Determine the [x, y] coordinate at the center of the cell enclosing the given text.  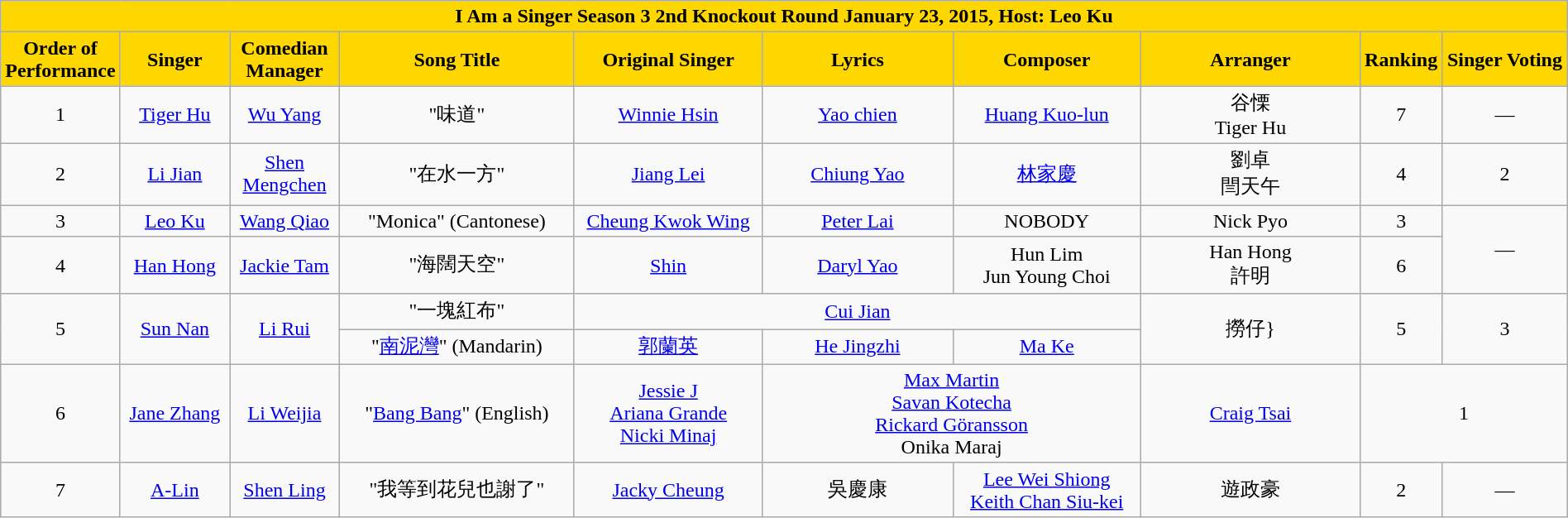
Chiung Yao [858, 174]
撈仔} [1250, 329]
Huang Kuo-lun [1047, 115]
Shen Ling [284, 490]
Peter Lai [858, 221]
Li Weijia [284, 414]
Lyrics [858, 60]
Singer Voting [1505, 60]
Ranking [1401, 60]
Winnie Hsin [668, 115]
Han Hong許明 [1250, 266]
郭蘭英 [668, 348]
He Jingzhi [858, 348]
Composer [1047, 60]
"Monica" (Cantonese) [457, 221]
Shen Mengchen [284, 174]
NOBODY [1047, 221]
Hun LimJun Young Choi [1047, 266]
吳慶康 [858, 490]
Arranger [1250, 60]
"南泥灣" (Mandarin) [457, 348]
Nick Pyo [1250, 221]
Singer [175, 60]
林家慶 [1047, 174]
Jacky Cheung [668, 490]
Jane Zhang [175, 414]
Wang Qiao [284, 221]
Leo Ku [175, 221]
"Bang Bang" (English) [457, 414]
Jiang Lei [668, 174]
"一塊紅布" [457, 311]
I Am a Singer Season 3 2nd Knockout Round January 23, 2015, Host: Leo Ku [784, 17]
劉卓閆天午 [1250, 174]
Wu Yang [284, 115]
Shin [668, 266]
Daryl Yao [858, 266]
Lee Wei ShiongKeith Chan Siu-kei [1047, 490]
Craig Tsai [1250, 414]
Jessie JAriana GrandeNicki Minaj [668, 414]
谷慄Tiger Hu [1250, 115]
Yao chien [858, 115]
Tiger Hu [175, 115]
Ma Ke [1047, 348]
"海闊天空" [457, 266]
Song Title [457, 60]
A-Lin [175, 490]
Jackie Tam [284, 266]
Han Hong [175, 266]
Sun Nan [175, 329]
Comedian Manager [284, 60]
"味道" [457, 115]
Order of Performance [60, 60]
"在水一方" [457, 174]
Original Singer [668, 60]
Cheung Kwok Wing [668, 221]
"我等到花兒也謝了" [457, 490]
Li Rui [284, 329]
Max MartinSavan KotechaRickard GöranssonOnika Maraj [952, 414]
遊政豪 [1250, 490]
Li Jian [175, 174]
Cui Jian [857, 311]
